Scan for the cell matching the given text and deliver its [x, y] coordinate at center. 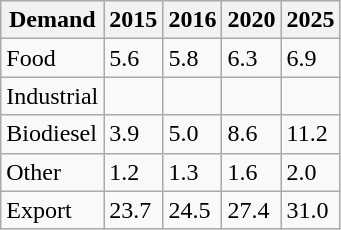
1.2 [134, 172]
2020 [252, 20]
5.8 [192, 58]
1.3 [192, 172]
2.0 [310, 172]
8.6 [252, 134]
Export [52, 210]
3.9 [134, 134]
6.3 [252, 58]
6.9 [310, 58]
Biodiesel [52, 134]
24.5 [192, 210]
27.4 [252, 210]
Food [52, 58]
11.2 [310, 134]
31.0 [310, 210]
Other [52, 172]
2015 [134, 20]
5.0 [192, 134]
2016 [192, 20]
2025 [310, 20]
Demand [52, 20]
23.7 [134, 210]
5.6 [134, 58]
Industrial [52, 96]
1.6 [252, 172]
